Detect which cell encompasses the target text, then output its (x, y) center coordinate. 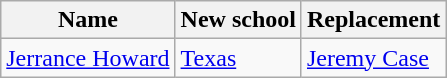
Texas (238, 58)
Jeremy Case (373, 58)
Name (88, 20)
Jerrance Howard (88, 58)
Replacement (373, 20)
New school (238, 20)
